Scan for the cell matching the given text and deliver its [x, y] coordinate at center. 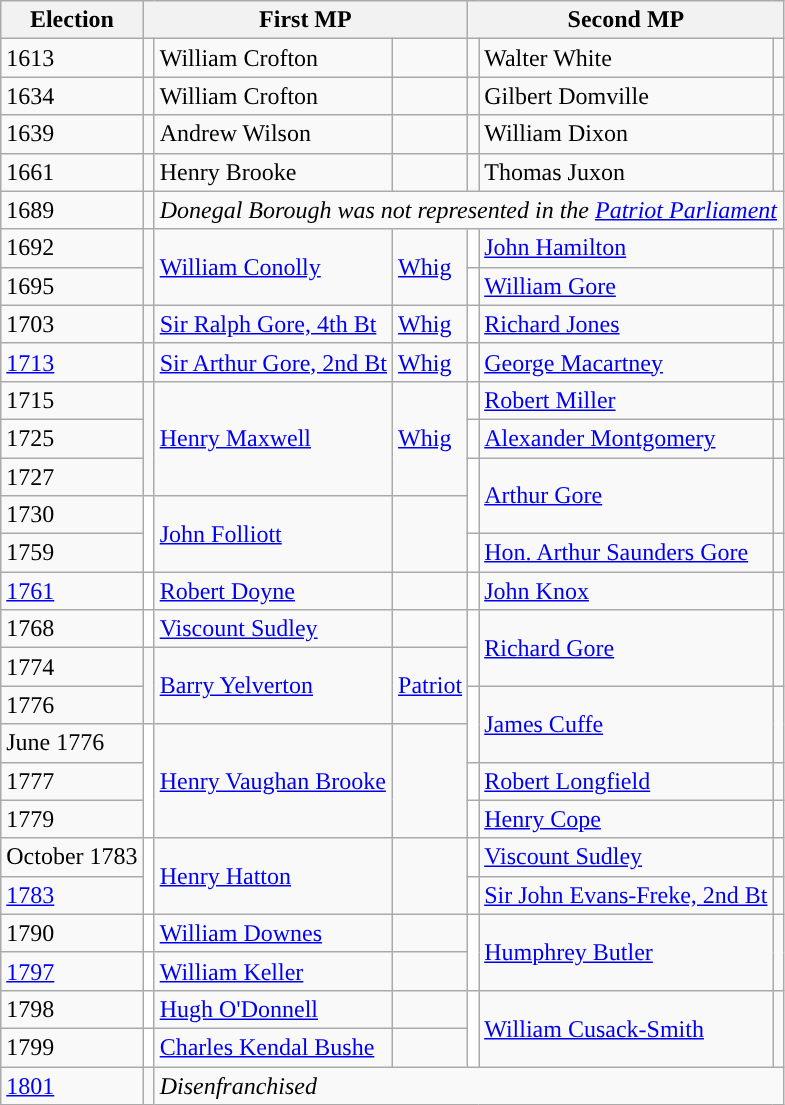
1774 [72, 667]
Thomas Juxon [626, 172]
William Dixon [626, 134]
Patriot [430, 686]
Henry Brooke [273, 172]
William Conolly [273, 267]
Charles Kendal Bushe [273, 1047]
1715 [72, 400]
1768 [72, 629]
Robert Longfield [626, 781]
Henry Maxwell [273, 438]
1797 [72, 971]
William Cusack-Smith [626, 1028]
William Downes [273, 933]
1727 [72, 477]
1799 [72, 1047]
Sir Ralph Gore, 4th Bt [273, 324]
1801 [72, 1085]
Disenfranchised [469, 1085]
John Hamilton [626, 248]
Arthur Gore [626, 496]
Sir John Evans-Freke, 2nd Bt [626, 895]
1798 [72, 1009]
Gilbert Domville [626, 96]
Hon. Arthur Saunders Gore [626, 553]
John Knox [626, 591]
Andrew Wilson [273, 134]
Alexander Montgomery [626, 438]
1689 [72, 210]
Donegal Borough was not represented in the Patriot Parliament [469, 210]
1695 [72, 286]
Barry Yelverton [273, 686]
Richard Gore [626, 648]
October 1783 [72, 857]
John Folliott [273, 534]
Robert Miller [626, 400]
James Cuffe [626, 724]
Henry Vaughan Brooke [273, 781]
June 1776 [72, 743]
1725 [72, 438]
1761 [72, 591]
George Macartney [626, 362]
1730 [72, 515]
Second MP [626, 20]
Henry Cope [626, 819]
1759 [72, 553]
Richard Jones [626, 324]
1779 [72, 819]
Hugh O'Donnell [273, 1009]
Humphrey Butler [626, 952]
1777 [72, 781]
Sir Arthur Gore, 2nd Bt [273, 362]
Henry Hatton [273, 876]
1661 [72, 172]
1713 [72, 362]
1613 [72, 58]
Election [72, 20]
First MP [306, 20]
1776 [72, 705]
1634 [72, 96]
1692 [72, 248]
1639 [72, 134]
1703 [72, 324]
Walter White [626, 58]
1790 [72, 933]
Robert Doyne [273, 591]
William Keller [273, 971]
1783 [72, 895]
William Gore [626, 286]
